Locate the cell with the specified text and output its [x, y] center coordinate. 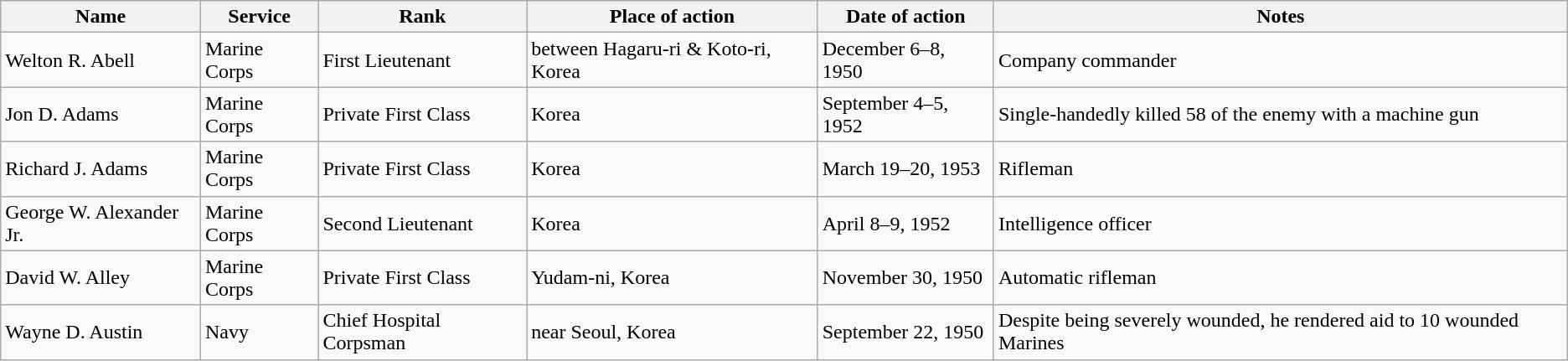
March 19–20, 1953 [905, 169]
near Seoul, Korea [673, 332]
November 30, 1950 [905, 278]
September 22, 1950 [905, 332]
Wayne D. Austin [101, 332]
Despite being severely wounded, he rendered aid to 10 wounded Marines [1280, 332]
Place of action [673, 17]
Navy [260, 332]
April 8–9, 1952 [905, 223]
Date of action [905, 17]
George W. Alexander Jr. [101, 223]
Rank [422, 17]
Second Lieutenant [422, 223]
Notes [1280, 17]
Intelligence officer [1280, 223]
Company commander [1280, 60]
David W. Alley [101, 278]
Jon D. Adams [101, 114]
Single-handedly killed 58 of the enemy with a machine gun [1280, 114]
Richard J. Adams [101, 169]
First Lieutenant [422, 60]
between Hagaru-ri & Koto-ri, Korea [673, 60]
December 6–8, 1950 [905, 60]
Automatic rifleman [1280, 278]
Service [260, 17]
September 4–5, 1952 [905, 114]
Yudam-ni, Korea [673, 278]
Rifleman [1280, 169]
Name [101, 17]
Welton R. Abell [101, 60]
Chief Hospital Corpsman [422, 332]
